Return the [x, y] coordinate for the center point of the cell that contains the specified text.  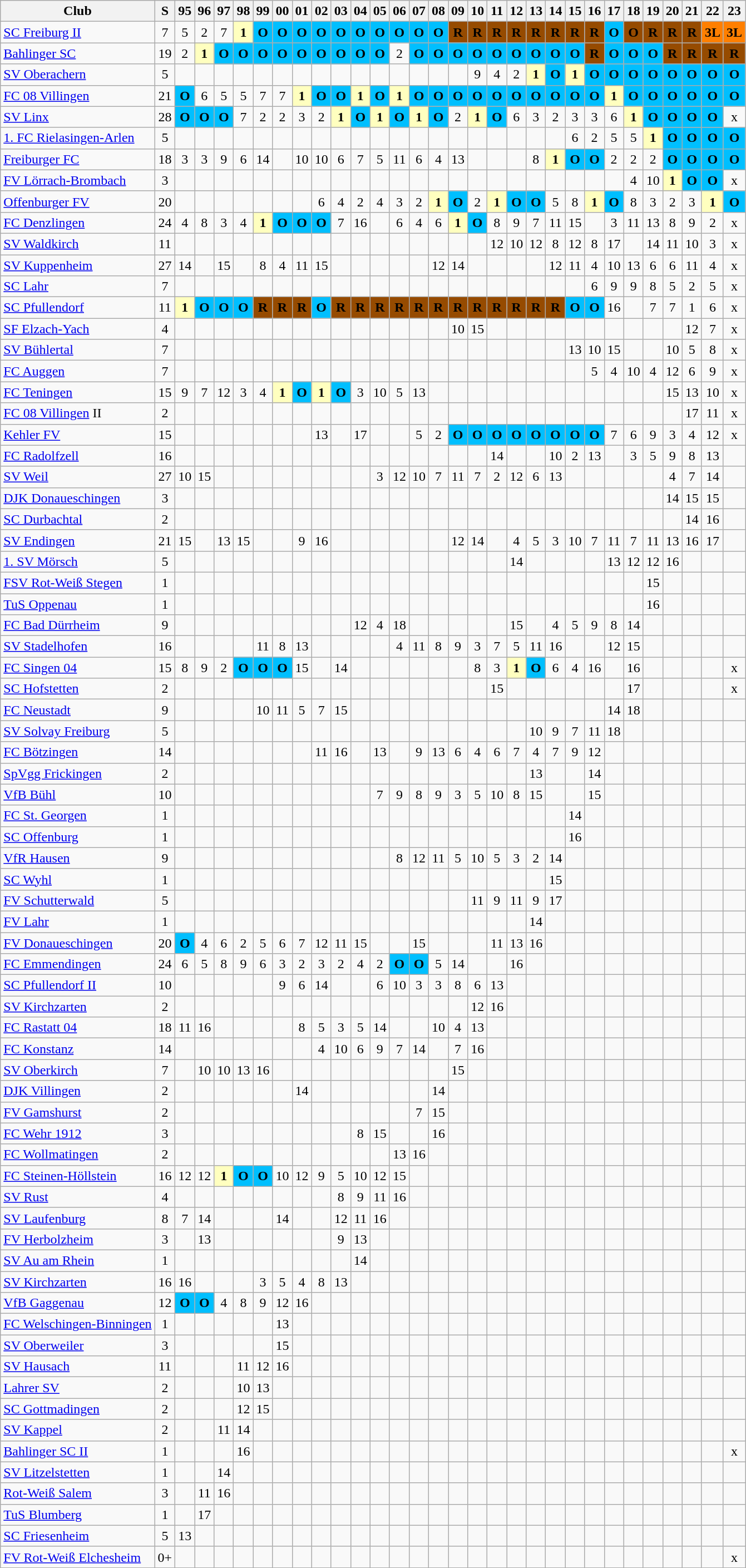
99 [263, 11]
SC Gottmadingen [78, 1409]
FC Teningen [78, 392]
SV Hausach [78, 1367]
03 [340, 11]
FC St. Georgen [78, 816]
Club [78, 11]
Lahrer SV [78, 1388]
FV Gamshurst [78, 1112]
TuS Blumberg [78, 1515]
VfB Gaggenau [78, 1303]
98 [244, 11]
SV Oberkirch [78, 1070]
1. FC Rielasingen-Arlen [78, 138]
SV Weil [78, 477]
SV Kuppenheim [78, 265]
TuS Oppenau [78, 604]
07 [418, 11]
23 [734, 11]
SC Lahr [78, 287]
SV Au am Rhein [78, 1260]
FC Welschingen-Binningen [78, 1324]
97 [224, 11]
FC Konstanz [78, 1049]
VfB Bühl [78, 795]
SpVgg Frickingen [78, 773]
FC Bötzingen [78, 752]
04 [360, 11]
FC Auggen [78, 371]
FC Radolfzell [78, 456]
FV Schutterwald [78, 900]
0+ [165, 1557]
22 [712, 11]
FC Neustadt [78, 710]
SV Litzelstetten [78, 1472]
FV Donaueschingen [78, 943]
VfR Hausen [78, 858]
Kehler FV [78, 435]
SC Pfullendorf II [78, 985]
SV Kappel [78, 1430]
Offenburger FV [78, 201]
08 [438, 11]
Bahlinger SC [78, 53]
06 [399, 11]
FV Rot-Weiß Elchesheim [78, 1557]
SV Stadelhofen [78, 647]
SV Solvay Freiburg [78, 731]
SV Bühlertal [78, 350]
SC Hofstetten [78, 689]
01 [302, 11]
SC Offenburg [78, 837]
FV Herbolzheim [78, 1239]
SV Laufenburg [78, 1218]
FC 08 Villingen II [78, 413]
02 [322, 11]
SV Oberachern [78, 75]
SF Elzach-Yach [78, 329]
FC Rastatt 04 [78, 1028]
FV Lahr [78, 921]
S [165, 11]
FC Wollmatingen [78, 1155]
FC Wehr 1912 [78, 1133]
00 [283, 11]
28 [165, 117]
Freiburger FC [78, 159]
FC 08 Villingen [78, 96]
09 [458, 11]
SC Wyhl [78, 879]
FV Lörrach-Brombach [78, 180]
SC Freiburg II [78, 32]
FSV Rot-Weiß Stegen [78, 583]
FC Bad Dürrheim [78, 625]
SV Waldkirch [78, 244]
SC Pfullendorf [78, 308]
DJK Donaueschingen [78, 498]
Rot-Weiß Salem [78, 1493]
FC Denzlingen [78, 223]
Bahlinger SC II [78, 1451]
1. SV Mörsch [78, 561]
96 [205, 11]
DJK Villingen [78, 1091]
FC Singen 04 [78, 668]
SC Durbachtal [78, 519]
FC Emmendingen [78, 964]
05 [379, 11]
SC Friesenheim [78, 1536]
95 [185, 11]
SV Oberweiler [78, 1345]
FC Steinen-Höllstein [78, 1176]
SV Endingen [78, 540]
SV Linx [78, 117]
SV Rust [78, 1197]
